Pinpoint the cell where the given text exists, returning its [x, y] midpoint coordinate. 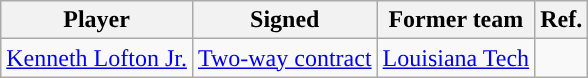
Player [97, 20]
Louisiana Tech [456, 58]
Kenneth Lofton Jr. [97, 58]
Two-way contract [284, 58]
Former team [456, 20]
Ref. [562, 20]
Signed [284, 20]
